Extract the [X, Y] coordinate from the center of the cell holding the provided text.  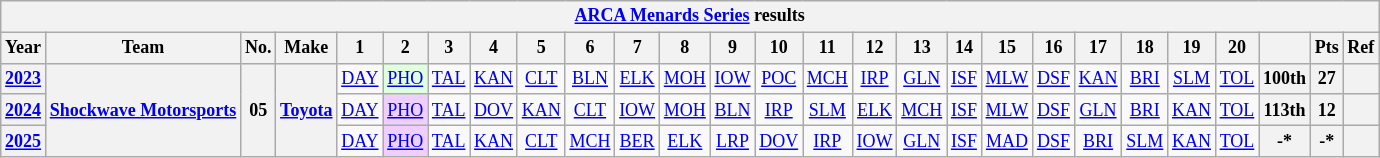
6 [590, 48]
27 [1326, 78]
2025 [24, 140]
POC [779, 78]
8 [684, 48]
19 [1192, 48]
16 [1054, 48]
15 [1006, 48]
5 [541, 48]
BER [638, 140]
1 [360, 48]
7 [638, 48]
Shockwave Motorsports [142, 110]
No. [258, 48]
2 [406, 48]
MAD [1006, 140]
ARCA Menards Series results [690, 16]
13 [922, 48]
14 [964, 48]
05 [258, 110]
Toyota [306, 110]
11 [827, 48]
Ref [1361, 48]
LRP [732, 140]
17 [1098, 48]
113th [1285, 110]
4 [494, 48]
20 [1236, 48]
Year [24, 48]
10 [779, 48]
Team [142, 48]
2024 [24, 110]
Make [306, 48]
3 [449, 48]
9 [732, 48]
2023 [24, 78]
18 [1145, 48]
Pts [1326, 48]
100th [1285, 78]
